Detect which cell encompasses the target text, then output its (x, y) center coordinate. 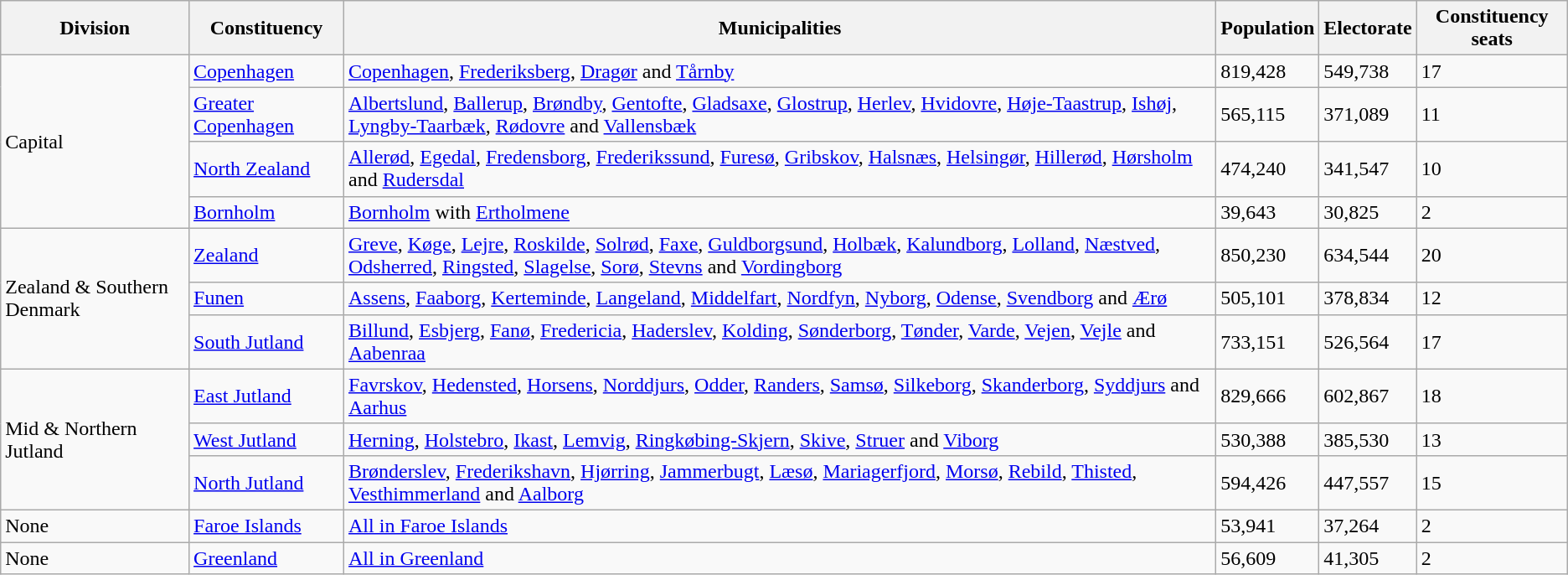
Bornholm (266, 212)
378,834 (1368, 298)
Greater Copenhagen (266, 114)
13 (1492, 439)
37,264 (1368, 526)
Billund, Esbjerg, Fanø, Fredericia, Haderslev, Kolding, Sønderborg, Tønder, Varde, Vejen, Vejle and Aabenraa (781, 342)
Faroe Islands (266, 526)
634,544 (1368, 255)
Constituency (266, 28)
Funen (266, 298)
41,305 (1368, 557)
594,426 (1268, 483)
30,825 (1368, 212)
565,115 (1268, 114)
12 (1492, 298)
South Jutland (266, 342)
Brønderslev, Frederikshavn, Hjørring, Jammerbugt, Læsø, Mariagerfjord, Morsø, Rebild, Thisted, Vesthimmerland and Aalborg (781, 483)
Capital (95, 142)
549,738 (1368, 71)
Zealand (266, 255)
North Jutland (266, 483)
Copenhagen (266, 71)
11 (1492, 114)
829,666 (1268, 396)
526,564 (1368, 342)
Electorate (1368, 28)
Population (1268, 28)
447,557 (1368, 483)
385,530 (1368, 439)
850,230 (1268, 255)
All in Greenland (781, 557)
Municipalities (781, 28)
Zealand & Southern Denmark (95, 298)
15 (1492, 483)
Division (95, 28)
474,240 (1268, 169)
Copenhagen, Frederiksberg, Dragør and Tårnby (781, 71)
530,388 (1268, 439)
Herning, Holstebro, Ikast, Lemvig, Ringkøbing-Skjern, Skive, Struer and Viborg (781, 439)
All in Faroe Islands (781, 526)
Favrskov, Hedensted, Horsens, Norddjurs, Odder, Randers, Samsø, Silkeborg, Skanderborg, Syddjurs and Aarhus (781, 396)
North Zealand (266, 169)
39,643 (1268, 212)
Assens, Faaborg, Kerteminde, Langeland, Middelfart, Nordfyn, Nyborg, Odense, Svendborg and Ærø (781, 298)
East Jutland (266, 396)
Bornholm with Ertholmene (781, 212)
20 (1492, 255)
West Jutland (266, 439)
18 (1492, 396)
53,941 (1268, 526)
10 (1492, 169)
Albertslund, Ballerup, Brøndby, Gentofte, Gladsaxe, Glostrup, Herlev, Hvidovre, Høje-Taastrup, Ishøj, Lyngby-Taarbæk, Rødovre and Vallensbæk (781, 114)
Mid & Northern Jutland (95, 439)
819,428 (1268, 71)
Allerød, Egedal, Fredensborg, Frederikssund, Furesø, Gribskov, Halsnæs, Helsingør, Hillerød, Hørsholm and Rudersdal (781, 169)
371,089 (1368, 114)
Constituency seats (1492, 28)
602,867 (1368, 396)
56,609 (1268, 557)
341,547 (1368, 169)
505,101 (1268, 298)
733,151 (1268, 342)
Greenland (266, 557)
